Pinpoint the cell where the given text exists, returning its (x, y) midpoint coordinate. 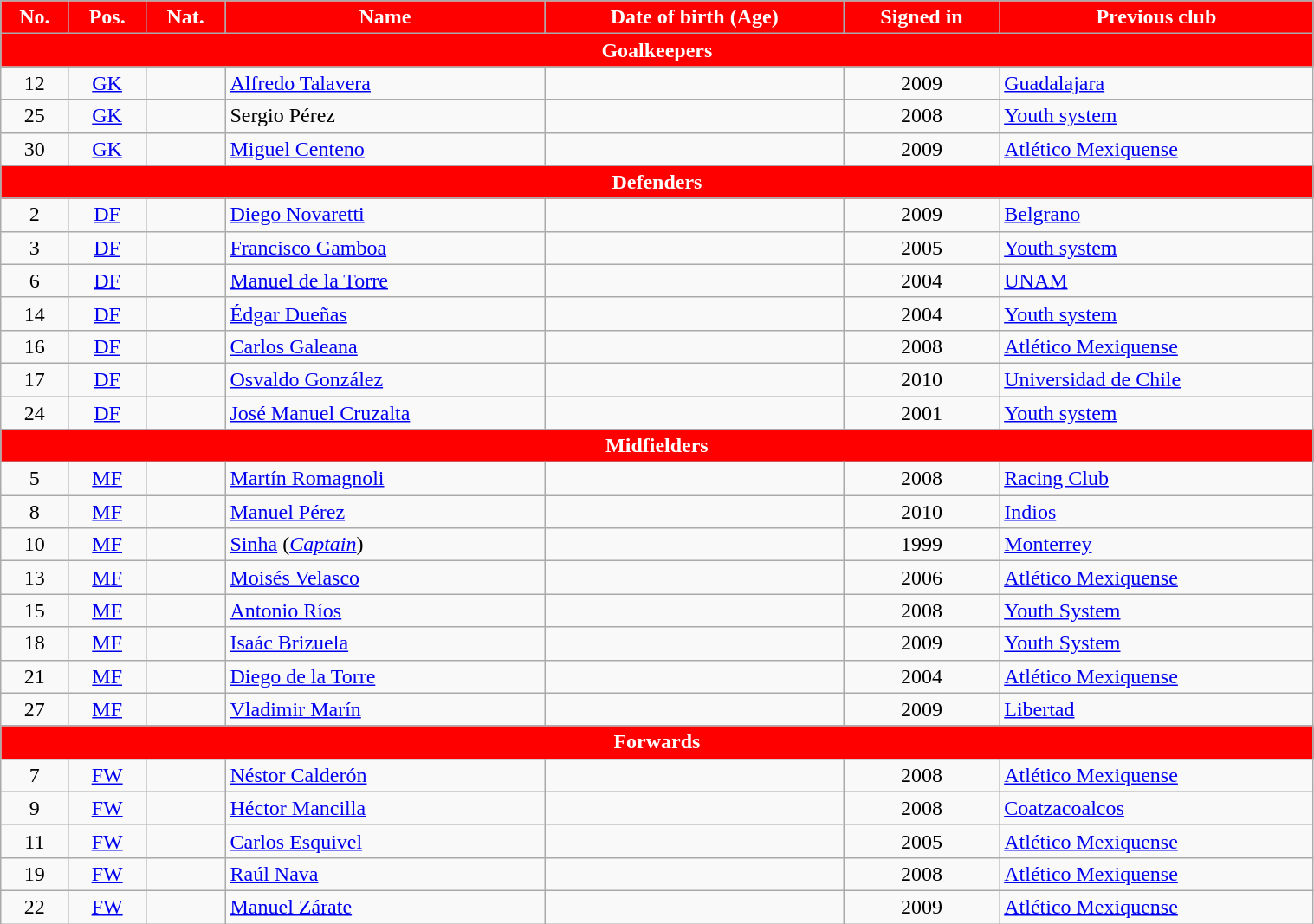
13 (35, 578)
24 (35, 413)
Héctor Mancilla (385, 808)
17 (35, 379)
1999 (922, 545)
Indios (1156, 512)
Name (385, 17)
Manuel Zárate (385, 907)
Édgar Dueñas (385, 313)
14 (35, 313)
27 (35, 709)
Belgrano (1156, 215)
Manuel de la Torre (385, 281)
Previous club (1156, 17)
UNAM (1156, 281)
2001 (922, 413)
Coatzacoalcos (1156, 808)
Vladimir Marín (385, 709)
Alfredo Talavera (385, 83)
6 (35, 281)
19 (35, 874)
Francisco Gamboa (385, 248)
Universidad de Chile (1156, 379)
5 (35, 479)
Sinha (Captain) (385, 545)
25 (35, 116)
16 (35, 346)
Diego Novaretti (385, 215)
Pos. (107, 17)
Miguel Centeno (385, 149)
Guadalajara (1156, 83)
Carlos Esquivel (385, 841)
Antonio Ríos (385, 611)
3 (35, 248)
Raúl Nava (385, 874)
No. (35, 17)
2 (35, 215)
Signed in (922, 17)
Monterrey (1156, 545)
Diego de la Torre (385, 676)
8 (35, 512)
10 (35, 545)
Néstor Calderón (385, 775)
Sergio Pérez (385, 116)
Midfielders (657, 446)
Racing Club (1156, 479)
21 (35, 676)
Nat. (185, 17)
Libertad (1156, 709)
Goalkeepers (657, 50)
Isaác Brizuela (385, 643)
Osvaldo González (385, 379)
Date of birth (Age) (695, 17)
7 (35, 775)
22 (35, 907)
2006 (922, 578)
Defenders (657, 182)
Moisés Velasco (385, 578)
José Manuel Cruzalta (385, 413)
15 (35, 611)
18 (35, 643)
12 (35, 83)
Manuel Pérez (385, 512)
30 (35, 149)
Forwards (657, 742)
Martín Romagnoli (385, 479)
11 (35, 841)
Carlos Galeana (385, 346)
9 (35, 808)
